Find where the given text appears and provide that cell's center as (x, y) coordinate. 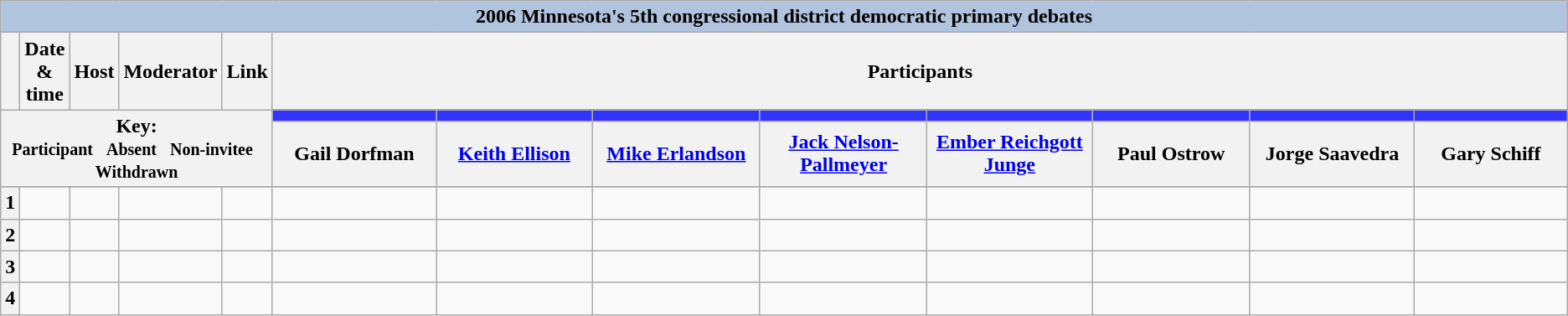
Jack Nelson-Pallmeyer (843, 154)
Host (94, 71)
Link (247, 71)
Gail Dorfman (353, 154)
1 (10, 203)
2 (10, 235)
Jorge Saavedra (1332, 154)
Mike Erlandson (676, 154)
2006 Minnesota's 5th congressional district democratic primary debates (784, 17)
Date & time (45, 71)
3 (10, 267)
Key: Participant Absent Non-invitee Withdrawn (137, 148)
Paul Ostrow (1171, 154)
Keith Ellison (514, 154)
Gary Schiff (1491, 154)
Ember Reichgott Junge (1010, 154)
Moderator (171, 71)
Participants (920, 71)
4 (10, 298)
